Find where the given text appears and provide that cell's center as (x, y) coordinate. 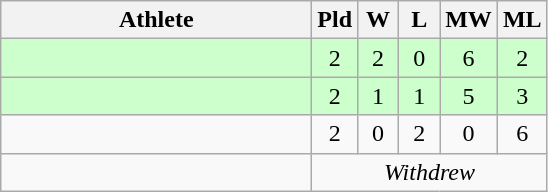
MW (469, 20)
5 (469, 96)
Withdrew (430, 172)
L (420, 20)
Athlete (156, 20)
ML (522, 20)
Pld (335, 20)
W (378, 20)
3 (522, 96)
